Capture the cell that displays the provided text and extract its (x, y) central coordinate. 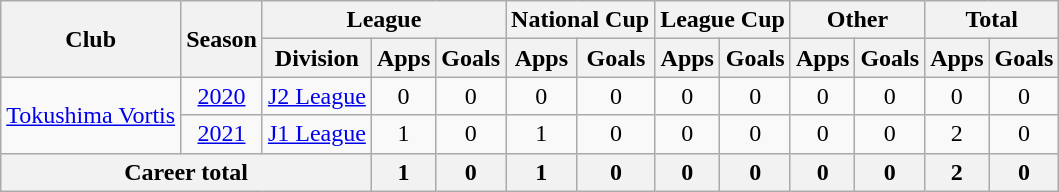
Other (857, 20)
J1 League (316, 134)
2020 (222, 96)
Total (992, 20)
League Cup (723, 20)
Division (316, 58)
League (384, 20)
National Cup (580, 20)
Career total (186, 172)
J2 League (316, 96)
Season (222, 39)
Club (91, 39)
Tokushima Vortis (91, 115)
2021 (222, 134)
